Scan for the cell matching the given text and deliver its (x, y) coordinate at center. 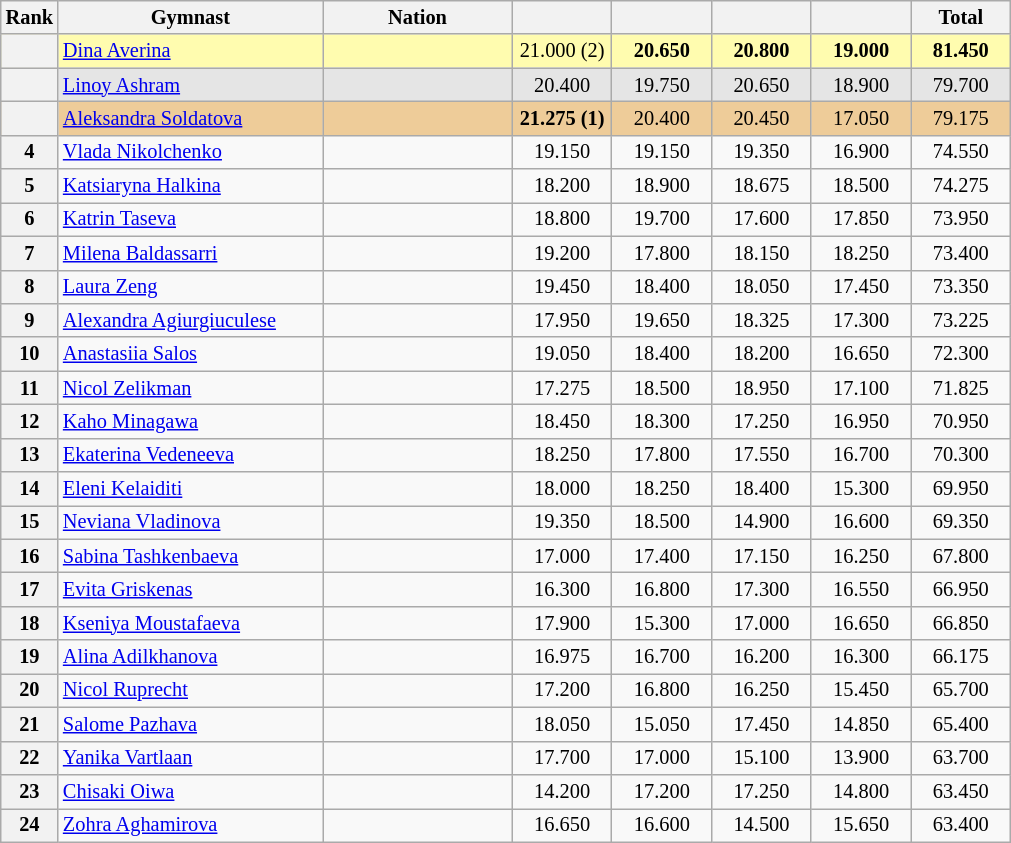
18.675 (762, 186)
14.800 (861, 791)
Kseniya Moustafaeva (190, 623)
17.100 (861, 388)
17.850 (861, 219)
19.000 (861, 51)
79.175 (961, 118)
14.850 (861, 724)
4 (30, 152)
17.400 (662, 556)
70.950 (961, 421)
21.275 (1) (562, 118)
16.950 (861, 421)
69.350 (961, 522)
16.900 (861, 152)
72.300 (961, 354)
18.150 (762, 253)
Ekaterina Vedeneeva (190, 455)
13.900 (861, 758)
20.800 (762, 51)
17.050 (861, 118)
19.650 (662, 320)
6 (30, 219)
16.550 (861, 589)
69.950 (961, 489)
21 (30, 724)
67.800 (961, 556)
15 (30, 522)
18.450 (562, 421)
73.225 (961, 320)
73.950 (961, 219)
18.300 (662, 421)
Neviana Vladinova (190, 522)
66.850 (961, 623)
63.450 (961, 791)
11 (30, 388)
74.275 (961, 186)
70.300 (961, 455)
19.450 (562, 287)
Linoy Ashram (190, 85)
14 (30, 489)
17 (30, 589)
65.700 (961, 690)
14.900 (762, 522)
Katrin Taseva (190, 219)
Sabina Tashkenbaeva (190, 556)
7 (30, 253)
Alina Adilkhanova (190, 657)
Eleni Kelaiditi (190, 489)
18.000 (562, 489)
66.950 (961, 589)
16.975 (562, 657)
15.450 (861, 690)
17.950 (562, 320)
Yanika Vartlaan (190, 758)
17.550 (762, 455)
5 (30, 186)
20 (30, 690)
22 (30, 758)
Alexandra Agiurgiuculese (190, 320)
17.900 (562, 623)
19.700 (662, 219)
Dina Averina (190, 51)
17.150 (762, 556)
13 (30, 455)
17.700 (562, 758)
21.000 (2) (562, 51)
17.600 (762, 219)
18.325 (762, 320)
20.450 (762, 118)
17.275 (562, 388)
Milena Baldassarri (190, 253)
63.700 (961, 758)
Total (961, 17)
74.550 (961, 152)
19.200 (562, 253)
Kaho Minagawa (190, 421)
19.050 (562, 354)
15.100 (762, 758)
15.050 (662, 724)
Anastasiia Salos (190, 354)
8 (30, 287)
9 (30, 320)
Rank (30, 17)
79.700 (961, 85)
Laura Zeng (190, 287)
66.175 (961, 657)
Aleksandra Soldatova (190, 118)
Vlada Nikolchenko (190, 152)
14.200 (562, 791)
24 (30, 825)
Chisaki Oiwa (190, 791)
65.400 (961, 724)
Salome Pazhava (190, 724)
Nicol Zelikman (190, 388)
81.450 (961, 51)
19.750 (662, 85)
18.950 (762, 388)
71.825 (961, 388)
15.650 (861, 825)
73.350 (961, 287)
19 (30, 657)
23 (30, 791)
10 (30, 354)
Nation (418, 17)
Zohra Aghamirova (190, 825)
73.400 (961, 253)
12 (30, 421)
Katsiaryna Halkina (190, 186)
63.400 (961, 825)
18 (30, 623)
16.200 (762, 657)
14.500 (762, 825)
18.800 (562, 219)
16 (30, 556)
Evita Griskenas (190, 589)
Gymnast (190, 17)
Nicol Ruprecht (190, 690)
